Find where the given text appears and provide that cell's center as [x, y] coordinate. 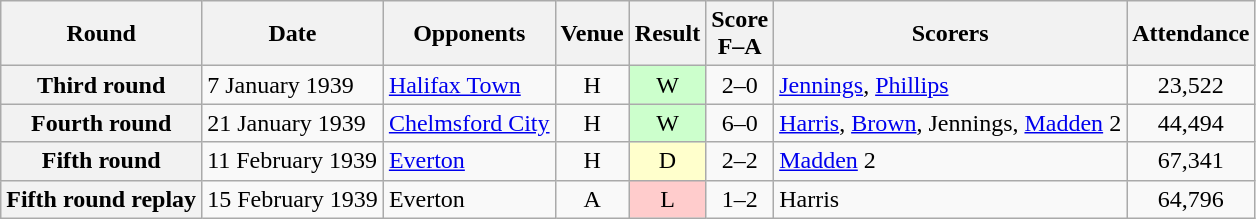
Fifth round [102, 161]
Harris, Brown, Jennings, Madden 2 [950, 123]
23,522 [1191, 85]
Halifax Town [469, 85]
D [667, 161]
Fifth round replay [102, 199]
Fourth round [102, 123]
Attendance [1191, 34]
Scorers [950, 34]
21 January 1939 [293, 123]
44,494 [1191, 123]
ScoreF–A [740, 34]
Third round [102, 85]
2–2 [740, 161]
15 February 1939 [293, 199]
11 February 1939 [293, 161]
Date [293, 34]
L [667, 199]
Venue [592, 34]
Result [667, 34]
6–0 [740, 123]
64,796 [1191, 199]
Opponents [469, 34]
A [592, 199]
67,341 [1191, 161]
Madden 2 [950, 161]
2–0 [740, 85]
1–2 [740, 199]
Chelmsford City [469, 123]
Round [102, 34]
7 January 1939 [293, 85]
Harris [950, 199]
Jennings, Phillips [950, 85]
